Determine the [X, Y] coordinate at the center of the cell enclosing the given text.  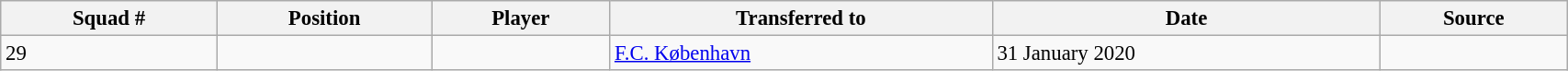
Player [521, 18]
Position [324, 18]
31 January 2020 [1187, 53]
Date [1187, 18]
Source [1473, 18]
29 [108, 53]
F.C. København [801, 53]
Transferred to [801, 18]
Squad # [108, 18]
